Pinpoint the cell where the given text exists, returning its (X, Y) midpoint coordinate. 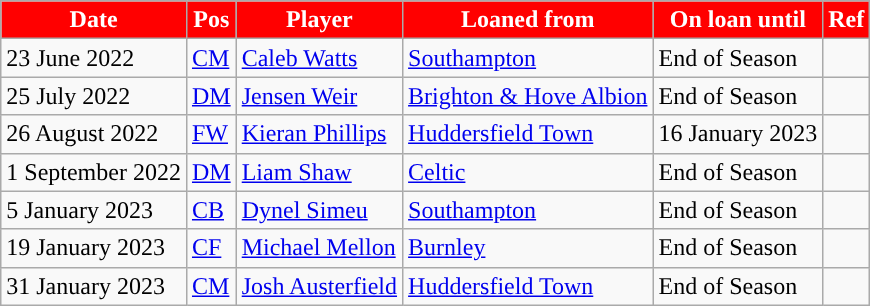
16 January 2023 (738, 134)
Ref (846, 20)
FW (211, 134)
Celtic (528, 172)
1 September 2022 (94, 172)
Kieran Phillips (319, 134)
31 January 2023 (94, 286)
Pos (211, 20)
Jensen Weir (319, 96)
Burnley (528, 248)
5 January 2023 (94, 210)
On loan until (738, 20)
26 August 2022 (94, 134)
Michael Mellon (319, 248)
19 January 2023 (94, 248)
Brighton & Hove Albion (528, 96)
Dynel Simeu (319, 210)
Player (319, 20)
CF (211, 248)
Loaned from (528, 20)
CB (211, 210)
Liam Shaw (319, 172)
25 July 2022 (94, 96)
Caleb Watts (319, 58)
23 June 2022 (94, 58)
Josh Austerfield (319, 286)
Date (94, 20)
